Find where the given text appears and provide that cell's center as (x, y) coordinate. 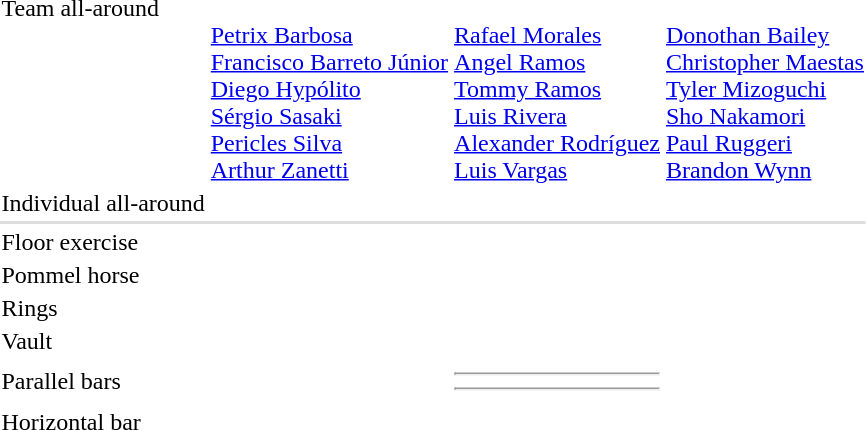
Parallel bars (103, 382)
Rings (103, 308)
Vault (103, 341)
Floor exercise (103, 242)
Individual all-around (103, 203)
Pommel horse (103, 275)
